Search for the cell housing the specified text and yield its (x, y) center coordinate. 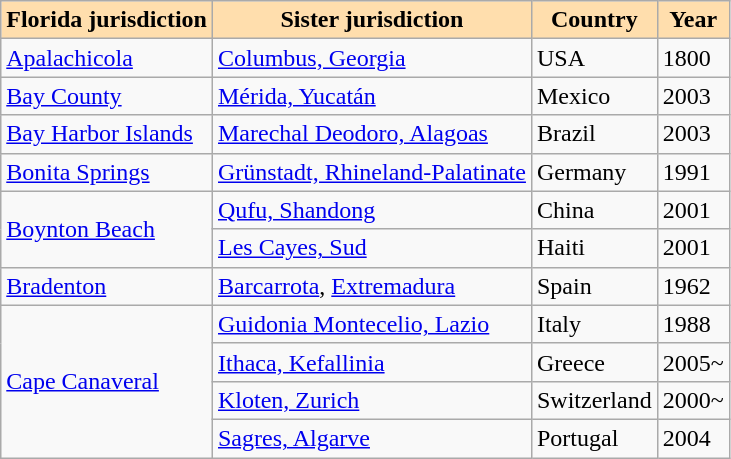
1962 (693, 286)
Switzerland (594, 400)
Cape Canaveral (107, 381)
Barcarrota, Extremadura (372, 286)
Germany (594, 172)
Apalachicola (107, 58)
Spain (594, 286)
Boynton Beach (107, 229)
2005~ (693, 362)
USA (594, 58)
Bonita Springs (107, 172)
Marechal Deodoro, Alagoas (372, 134)
Kloten, Zurich (372, 400)
Bradenton (107, 286)
Florida jurisdiction (107, 20)
Country (594, 20)
Italy (594, 324)
Qufu, Shandong (372, 210)
Grünstadt, Rhineland-Palatinate (372, 172)
Haiti (594, 248)
2000~ (693, 400)
Greece (594, 362)
Year (693, 20)
Portugal (594, 438)
Sagres, Algarve (372, 438)
Les Cayes, Sud (372, 248)
China (594, 210)
Sister jurisdiction (372, 20)
Mexico (594, 96)
Guidonia Montecelio, Lazio (372, 324)
Ithaca, Kefallinia (372, 362)
Mérida, Yucatán (372, 96)
Columbus, Georgia (372, 58)
Bay Harbor Islands (107, 134)
1991 (693, 172)
1988 (693, 324)
Brazil (594, 134)
2004 (693, 438)
Bay County (107, 96)
1800 (693, 58)
